Detect which cell encompasses the target text, then output its (x, y) center coordinate. 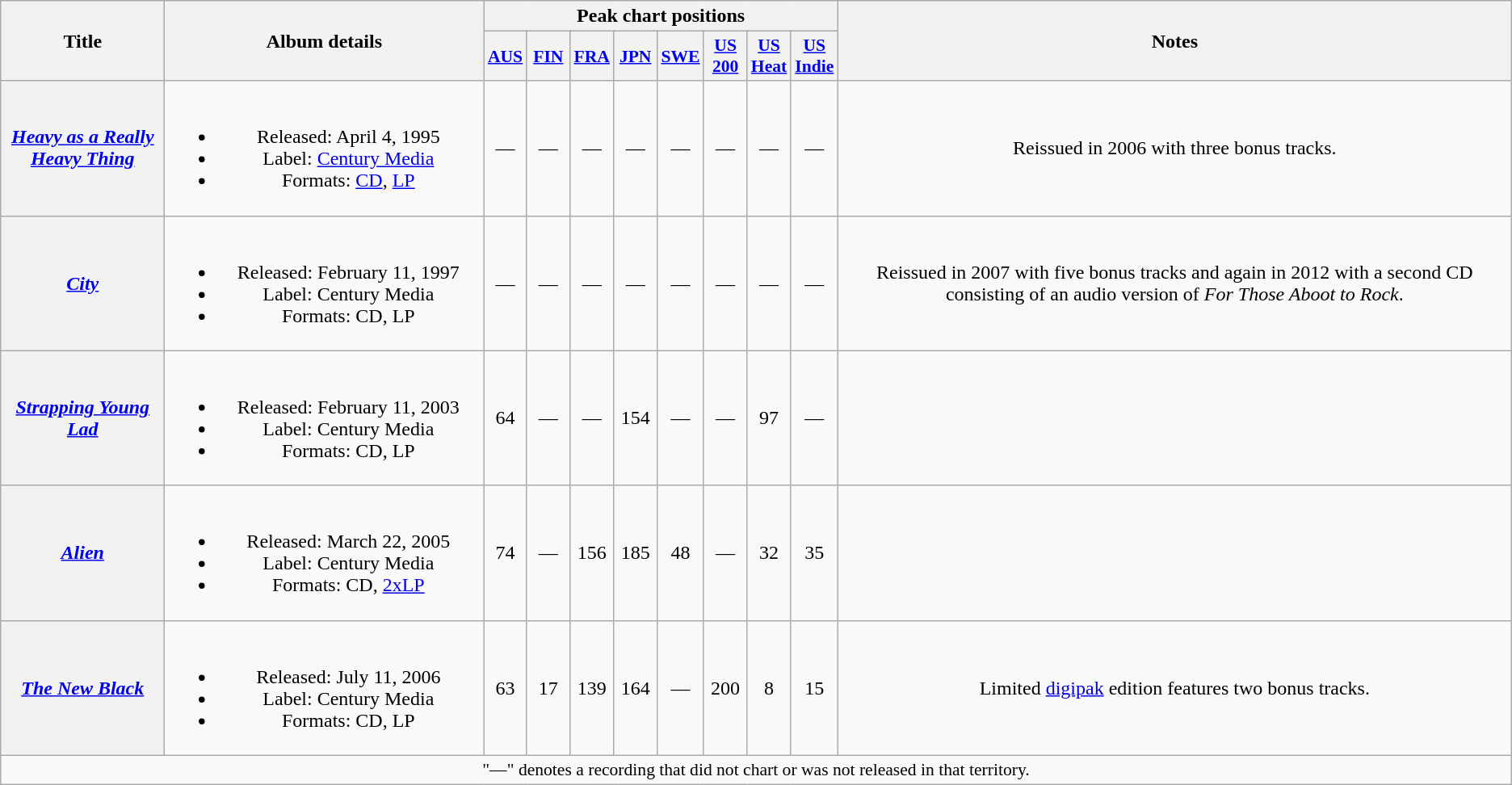
AUS (506, 57)
Reissued in 2006 with three bonus tracks. (1174, 149)
15 (814, 688)
Title (82, 40)
156 (592, 552)
Released: February 11, 1997Label: Century MediaFormats: CD, LP (325, 283)
Album details (325, 40)
63 (506, 688)
154 (635, 418)
Released: March 22, 2005Label: Century MediaFormats: CD, 2xLP (325, 552)
Reissued in 2007 with five bonus tracks and again in 2012 with a second CD consisting of an audio version of For Those Aboot to Rock. (1174, 283)
Peak chart positions (661, 16)
200 (725, 688)
Limited digipak edition features two bonus tracks. (1174, 688)
SWE (680, 57)
17 (548, 688)
Released: February 11, 2003Label: Century MediaFormats: CD, LP (325, 418)
USIndie (814, 57)
Released: July 11, 2006Label: Century MediaFormats: CD, LP (325, 688)
97 (769, 418)
US200 (725, 57)
Heavy as a Really Heavy Thing (82, 149)
164 (635, 688)
Strapping Young Lad (82, 418)
"—" denotes a recording that did not chart or was not released in that territory. (756, 770)
139 (592, 688)
74 (506, 552)
JPN (635, 57)
The New Black (82, 688)
35 (814, 552)
32 (769, 552)
8 (769, 688)
64 (506, 418)
USHeat (769, 57)
Released: April 4, 1995Label: Century MediaFormats: CD, LP (325, 149)
City (82, 283)
185 (635, 552)
FRA (592, 57)
48 (680, 552)
Notes (1174, 40)
Alien (82, 552)
FIN (548, 57)
